From the cell containing the given text, extract its center point as [x, y] coordinate. 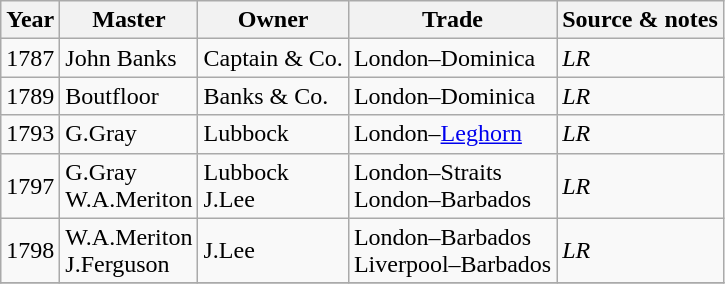
London–Leghorn [452, 134]
Banks & Co. [273, 96]
Master [129, 20]
Boutfloor [129, 96]
Owner [273, 20]
1789 [30, 96]
John Banks [129, 58]
1798 [30, 250]
Lubbock [273, 134]
Year [30, 20]
W.A.MeritonJ.Ferguson [129, 250]
G.Gray [129, 134]
LubbockJ.Lee [273, 186]
J.Lee [273, 250]
1797 [30, 186]
1787 [30, 58]
G.GrayW.A.Meriton [129, 186]
Trade [452, 20]
Source & notes [640, 20]
London–StraitsLondon–Barbados [452, 186]
London–BarbadosLiverpool–Barbados [452, 250]
Captain & Co. [273, 58]
1793 [30, 134]
